Return the (x, y) coordinate for the center point of the cell that contains the specified text.  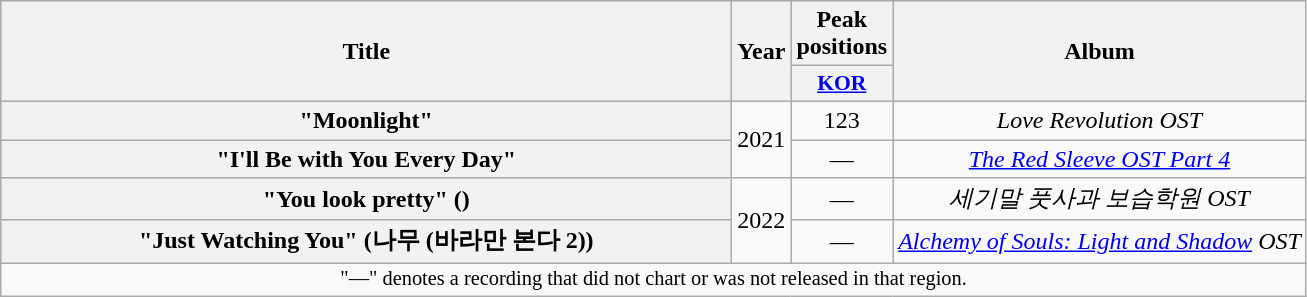
"I'll Be with You Every Day" (366, 159)
2021 (762, 139)
"—" denotes a recording that did not chart or was not released in that region. (654, 280)
2022 (762, 220)
KOR (842, 84)
"Just Watching You" (나무 (바라만 본다 2)) (366, 242)
Album (1100, 52)
Peak positions (842, 34)
Love Revolution OST (1100, 120)
"Moonlight" (366, 120)
123 (842, 120)
Alchemy of Souls: Light and Shadow OST (1100, 242)
세기말 풋사과 보습학원 OST (1100, 200)
The Red Sleeve OST Part 4 (1100, 159)
Title (366, 52)
Year (762, 52)
"You look pretty" () (366, 200)
